Extract the [x, y] coordinate from the center of the cell holding the provided text.  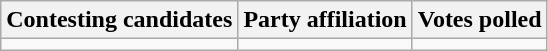
Contesting candidates [120, 20]
Party affiliation [325, 20]
Votes polled [480, 20]
